Determine the [x, y] coordinate at the center of the cell enclosing the given text.  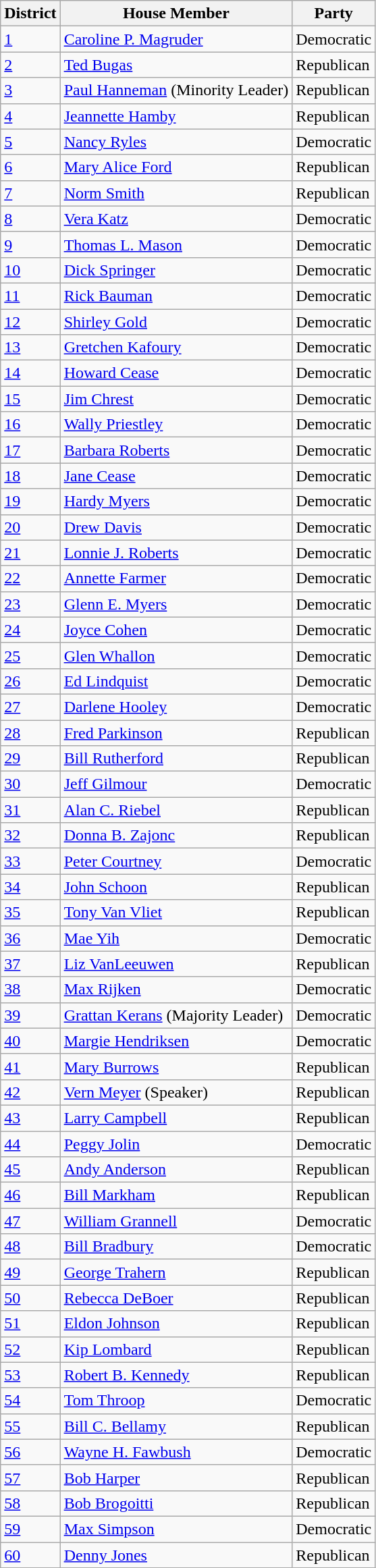
George Trahern [176, 1272]
48 [30, 1247]
8 [30, 219]
Liz VanLeeuwen [176, 964]
4 [30, 116]
50 [30, 1298]
Barbara Roberts [176, 450]
Gretchen Kafoury [176, 348]
Andy Anderson [176, 1170]
Mae Yih [176, 938]
Wayne H. Fawbush [176, 1452]
Thomas L. Mason [176, 244]
25 [30, 655]
Larry Campbell [176, 1118]
59 [30, 1529]
Ed Lindquist [176, 681]
Bill Markham [176, 1195]
Lonnie J. Roberts [176, 553]
Dick Springer [176, 270]
Eldon Johnson [176, 1324]
28 [30, 732]
17 [30, 450]
Peter Courtney [176, 861]
John Schoon [176, 887]
53 [30, 1375]
Shirley Gold [176, 322]
57 [30, 1478]
36 [30, 938]
Bob Brogoitti [176, 1503]
33 [30, 861]
44 [30, 1144]
24 [30, 630]
Glenn E. Myers [176, 604]
District [30, 13]
32 [30, 836]
23 [30, 604]
Donna B. Zajonc [176, 836]
29 [30, 759]
47 [30, 1221]
Hardy Myers [176, 502]
27 [30, 707]
Grattan Kerans (Majority Leader) [176, 1015]
12 [30, 322]
51 [30, 1324]
Mary Alice Ford [176, 167]
Wally Priestley [176, 425]
30 [30, 784]
Vern Meyer (Speaker) [176, 1092]
Howard Cease [176, 373]
55 [30, 1426]
Jim Chrest [176, 399]
Robert B. Kennedy [176, 1375]
Alan C. Riebel [176, 810]
34 [30, 887]
45 [30, 1170]
56 [30, 1452]
Nancy Ryles [176, 142]
31 [30, 810]
Bill Bradbury [176, 1247]
House Member [176, 13]
Bob Harper [176, 1478]
Joyce Cohen [176, 630]
39 [30, 1015]
7 [30, 193]
42 [30, 1092]
Jane Cease [176, 476]
Margie Hendriksen [176, 1041]
Kip Lombard [176, 1349]
41 [30, 1066]
William Grannell [176, 1221]
Glen Whallon [176, 655]
Max Simpson [176, 1529]
Fred Parkinson [176, 732]
Norm Smith [176, 193]
Bill Rutherford [176, 759]
5 [30, 142]
Vera Katz [176, 219]
Paul Hanneman (Minority Leader) [176, 90]
Tom Throop [176, 1401]
13 [30, 348]
60 [30, 1555]
38 [30, 990]
11 [30, 296]
54 [30, 1401]
10 [30, 270]
35 [30, 913]
46 [30, 1195]
Mary Burrows [176, 1066]
18 [30, 476]
Rebecca DeBoer [176, 1298]
16 [30, 425]
26 [30, 681]
Ted Bugas [176, 65]
19 [30, 502]
Peggy Jolin [176, 1144]
Jeannette Hamby [176, 116]
Darlene Hooley [176, 707]
14 [30, 373]
22 [30, 578]
1 [30, 39]
Max Rijken [176, 990]
52 [30, 1349]
9 [30, 244]
Caroline P. Magruder [176, 39]
2 [30, 65]
15 [30, 399]
Annette Farmer [176, 578]
Jeff Gilmour [176, 784]
Party [333, 13]
58 [30, 1503]
Tony Van Vliet [176, 913]
21 [30, 553]
Rick Bauman [176, 296]
Drew Davis [176, 527]
Denny Jones [176, 1555]
40 [30, 1041]
3 [30, 90]
43 [30, 1118]
37 [30, 964]
6 [30, 167]
20 [30, 527]
49 [30, 1272]
Bill C. Bellamy [176, 1426]
